Capture the cell that displays the provided text and extract its [X, Y] central coordinate. 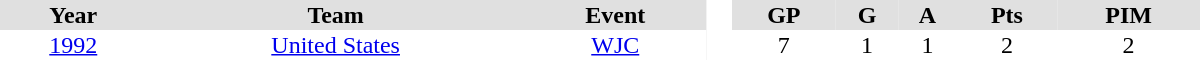
7 [784, 45]
WJC [616, 45]
Event [616, 15]
United States [336, 45]
Year [74, 15]
1992 [74, 45]
A [927, 15]
G [867, 15]
Team [336, 15]
PIM [1128, 15]
GP [784, 15]
Pts [1008, 15]
